Identify which cell holds the provided text, then report its (x, y) central coordinate. 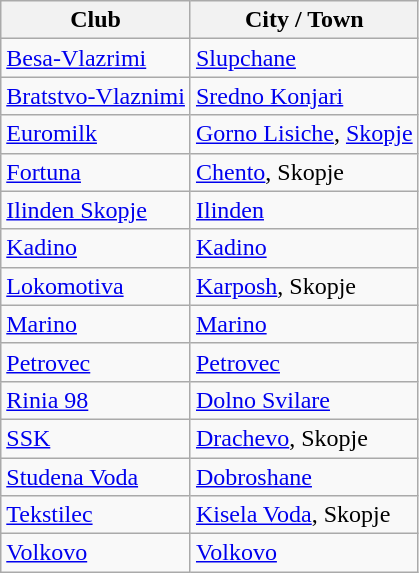
Tekstilec (96, 515)
Besa-Vlazrimi (96, 58)
Studena Voda (96, 477)
City / Town (304, 20)
Fortuna (96, 172)
Ilinden (304, 210)
Ilinden Skopje (96, 210)
Euromilk (96, 134)
Chento, Skopje (304, 172)
SSK (96, 438)
Sredno Konjari (304, 96)
Gorno Lisiche, Skopje (304, 134)
Bratstvo-Vlaznimi (96, 96)
Karposh, Skopje (304, 286)
Kisela Voda, Skopje (304, 515)
Club (96, 20)
Lokomotiva (96, 286)
Dobroshane (304, 477)
Dolno Svilare (304, 400)
Drachevo, Skopje (304, 438)
Rinia 98 (96, 400)
Slupchane (304, 58)
